Scan for the cell matching the given text and deliver its (X, Y) coordinate at center. 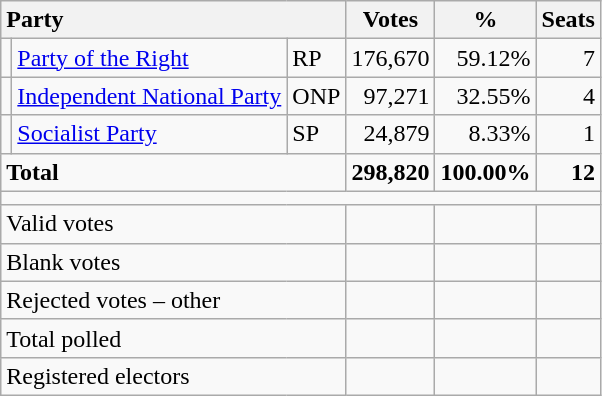
Total (174, 172)
Party (174, 20)
Total polled (174, 338)
1 (568, 134)
RP (316, 58)
100.00% (486, 172)
Registered electors (174, 376)
8.33% (486, 134)
Seats (568, 20)
4 (568, 96)
Blank votes (174, 262)
7 (568, 58)
Independent National Party (150, 96)
298,820 (390, 172)
Party of the Right (150, 58)
Rejected votes – other (174, 300)
97,271 (390, 96)
12 (568, 172)
Socialist Party (150, 134)
ONP (316, 96)
32.55% (486, 96)
24,879 (390, 134)
Votes (390, 20)
Valid votes (174, 224)
% (486, 20)
59.12% (486, 58)
SP (316, 134)
176,670 (390, 58)
